From the cell containing the given text, extract its center point as (X, Y) coordinate. 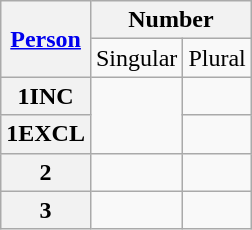
Singular (136, 58)
Person (46, 39)
Number (170, 20)
2 (46, 172)
1EXCL (46, 134)
3 (46, 210)
Plural (217, 58)
1INC (46, 96)
